Output the (x, y) coordinate of the center of the cell containing the given text.  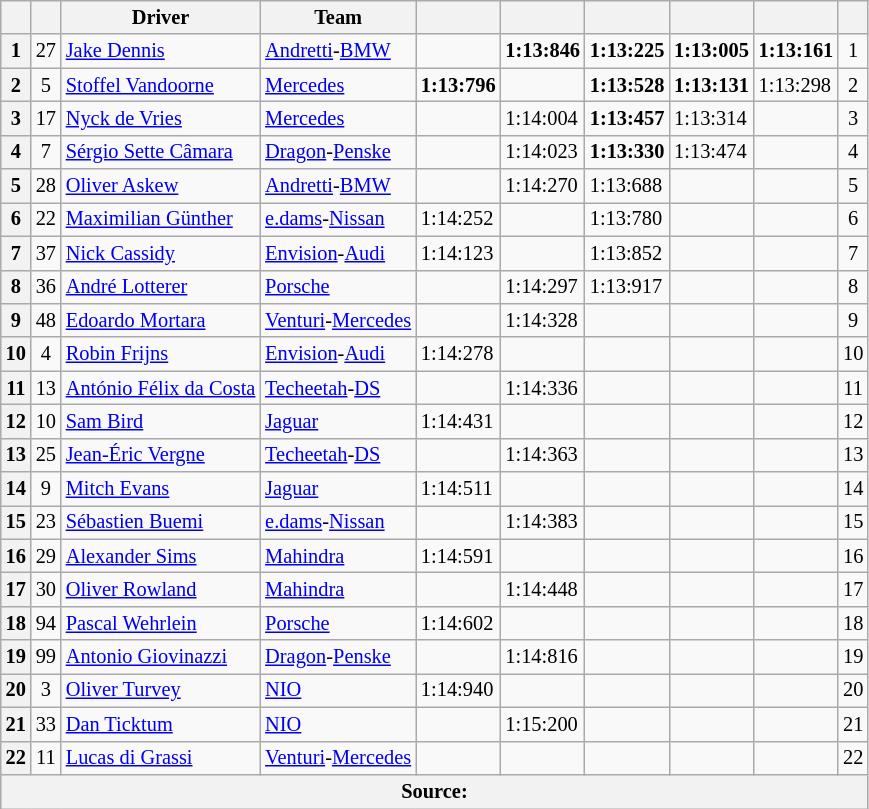
Robin Frijns (160, 354)
23 (46, 522)
Oliver Askew (160, 186)
1:14:278 (458, 354)
1:14:448 (542, 589)
Nyck de Vries (160, 118)
1:14:431 (458, 421)
1:13:688 (627, 186)
1:14:602 (458, 623)
Source: (434, 791)
37 (46, 253)
1:13:852 (627, 253)
Antonio Giovinazzi (160, 657)
1:13:314 (711, 118)
1:14:270 (542, 186)
1:14:023 (542, 152)
Stoffel Vandoorne (160, 85)
Pascal Wehrlein (160, 623)
1:13:528 (627, 85)
Team (338, 17)
Oliver Rowland (160, 589)
48 (46, 320)
36 (46, 287)
29 (46, 556)
1:14:363 (542, 455)
1:14:511 (458, 489)
1:13:457 (627, 118)
1:14:383 (542, 522)
1:14:123 (458, 253)
1:13:330 (627, 152)
27 (46, 51)
1:14:816 (542, 657)
1:13:917 (627, 287)
Lucas di Grassi (160, 758)
1:13:161 (796, 51)
Sam Bird (160, 421)
Sébastien Buemi (160, 522)
94 (46, 623)
Nick Cassidy (160, 253)
Edoardo Mortara (160, 320)
Alexander Sims (160, 556)
1:13:846 (542, 51)
Driver (160, 17)
Sérgio Sette Câmara (160, 152)
André Lotterer (160, 287)
1:14:252 (458, 219)
1:13:474 (711, 152)
1:13:780 (627, 219)
1:14:297 (542, 287)
1:13:005 (711, 51)
Jake Dennis (160, 51)
99 (46, 657)
1:14:328 (542, 320)
António Félix da Costa (160, 388)
Oliver Turvey (160, 690)
Mitch Evans (160, 489)
1:14:940 (458, 690)
Maximilian Günther (160, 219)
1:15:200 (542, 724)
28 (46, 186)
30 (46, 589)
1:14:004 (542, 118)
1:14:591 (458, 556)
1:14:336 (542, 388)
25 (46, 455)
1:13:131 (711, 85)
1:13:225 (627, 51)
Jean-Éric Vergne (160, 455)
1:13:796 (458, 85)
33 (46, 724)
Dan Ticktum (160, 724)
1:13:298 (796, 85)
